From the cell containing the given text, extract its center point as (X, Y) coordinate. 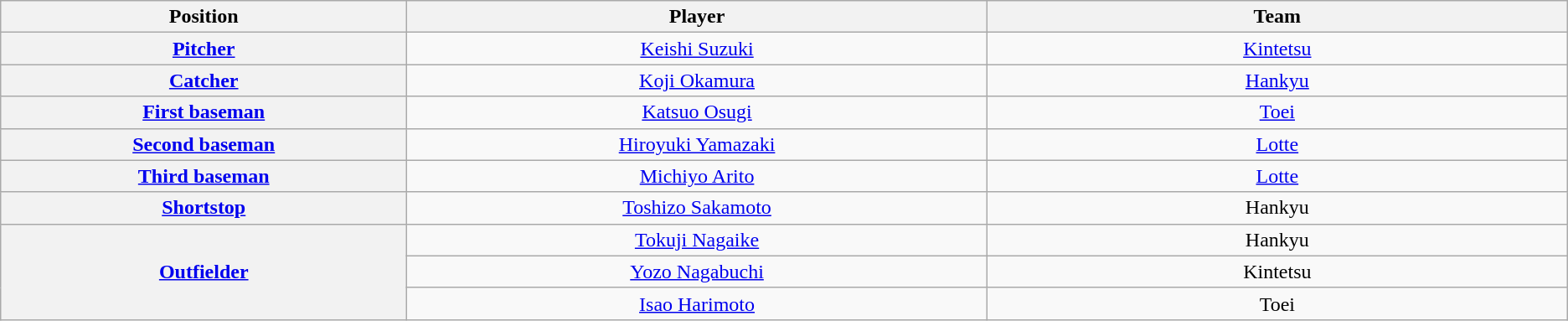
Yozo Nagabuchi (697, 272)
Position (204, 17)
Tokuji Nagaike (697, 240)
Outfielder (204, 272)
Keishi Suzuki (697, 49)
Toshizo Sakamoto (697, 208)
Player (697, 17)
Koji Okamura (697, 80)
Shortstop (204, 208)
Team (1277, 17)
Pitcher (204, 49)
Katsuo Osugi (697, 112)
Isao Harimoto (697, 303)
Third baseman (204, 176)
Hiroyuki Yamazaki (697, 144)
First baseman (204, 112)
Second baseman (204, 144)
Michiyo Arito (697, 176)
Catcher (204, 80)
